Detect which cell encompasses the target text, then output its (X, Y) center coordinate. 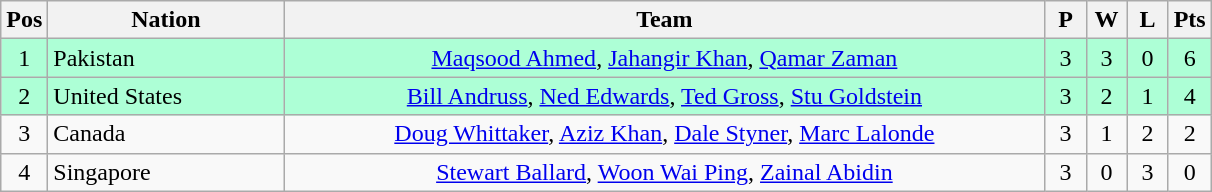
Pts (1190, 20)
6 (1190, 58)
Doug Whittaker, Aziz Khan, Dale Styner, Marc Lalonde (664, 134)
P (1066, 20)
United States (166, 96)
Singapore (166, 172)
Canada (166, 134)
Nation (166, 20)
Pakistan (166, 58)
L (1148, 20)
Pos (24, 20)
W (1106, 20)
Bill Andruss, Ned Edwards, Ted Gross, Stu Goldstein (664, 96)
Team (664, 20)
Maqsood Ahmed, Jahangir Khan, Qamar Zaman (664, 58)
Stewart Ballard, Woon Wai Ping, Zainal Abidin (664, 172)
